Output the [X, Y] coordinate of the center of the cell containing the given text.  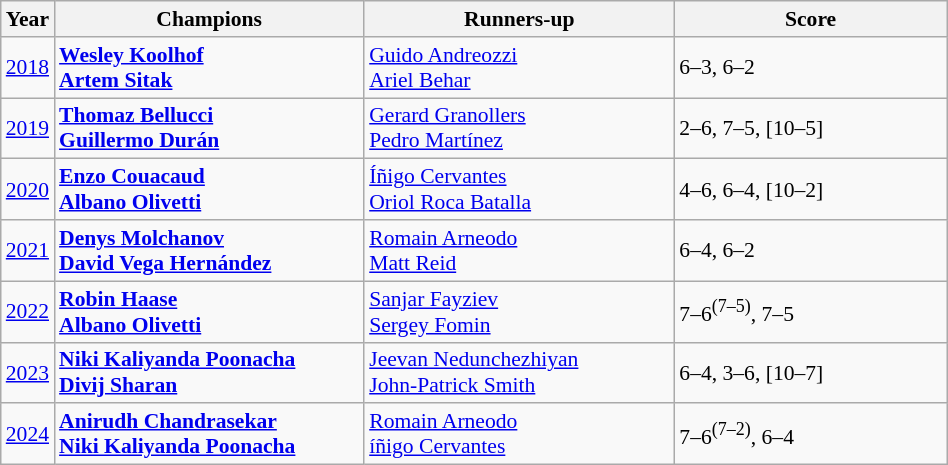
Anirudh Chandrasekar Niki Kaliyanda Poonacha [209, 434]
Year [28, 19]
2–6, 7–5, [10–5] [810, 128]
7–6(7–2), 6–4 [810, 434]
2021 [28, 250]
2023 [28, 372]
2022 [28, 312]
2019 [28, 128]
Champions [209, 19]
Romain Arneodo íñigo Cervantes [519, 434]
Guido Andreozzi Ariel Behar [519, 68]
Score [810, 19]
Jeevan Nedunchezhiyan John-Patrick Smith [519, 372]
6–4, 3–6, [10–7] [810, 372]
Enzo Couacaud Albano Olivetti [209, 190]
7–6(7–5), 7–5 [810, 312]
Thomaz Bellucci Guillermo Durán [209, 128]
Runners-up [519, 19]
Denys Molchanov David Vega Hernández [209, 250]
4–6, 6–4, [10–2] [810, 190]
6–3, 6–2 [810, 68]
2018 [28, 68]
2020 [28, 190]
Sanjar Fayziev Sergey Fomin [519, 312]
Íñigo Cervantes Oriol Roca Batalla [519, 190]
6–4, 6–2 [810, 250]
Niki Kaliyanda Poonacha Divij Sharan [209, 372]
Wesley Koolhof Artem Sitak [209, 68]
Romain Arneodo Matt Reid [519, 250]
Gerard Granollers Pedro Martínez [519, 128]
2024 [28, 434]
Robin Haase Albano Olivetti [209, 312]
